From the cell containing the given text, extract its center point as (X, Y) coordinate. 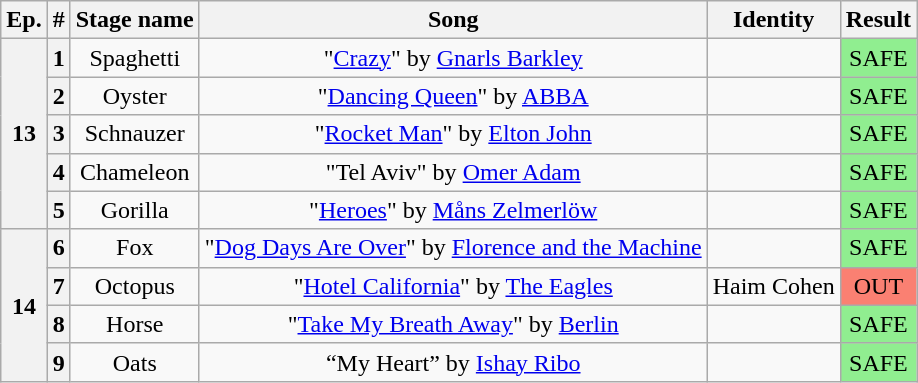
4 (58, 172)
5 (58, 210)
Fox (134, 248)
"Hotel California" by The Eagles (453, 286)
6 (58, 248)
# (58, 20)
7 (58, 286)
Stage name (134, 20)
8 (58, 324)
"Rocket Man" by Elton John (453, 134)
Oyster (134, 96)
Haim Cohen (774, 286)
Gorilla (134, 210)
Result (878, 20)
Octopus (134, 286)
“My Heart” by Ishay Ribo (453, 362)
Identity (774, 20)
2 (58, 96)
"Heroes" by Måns Zelmerlöw (453, 210)
Schnauzer (134, 134)
1 (58, 58)
Spaghetti (134, 58)
Chameleon (134, 172)
"Crazy" by Gnarls Barkley (453, 58)
9 (58, 362)
Horse (134, 324)
"Tel Aviv" by Omer Adam (453, 172)
13 (24, 134)
Song (453, 20)
14 (24, 305)
"Dancing Queen" by ABBA (453, 96)
OUT (878, 286)
Ep. (24, 20)
Oats (134, 362)
"Take My Breath Away" by Berlin (453, 324)
"Dog Days Are Over" by Florence and the Machine (453, 248)
3 (58, 134)
